Pinpoint the cell where the given text exists, returning its [X, Y] midpoint coordinate. 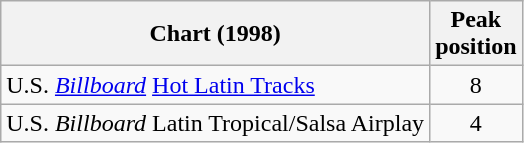
U.S. Billboard Latin Tropical/Salsa Airplay [216, 123]
Peakposition [476, 34]
U.S. Billboard Hot Latin Tracks [216, 85]
8 [476, 85]
Chart (1998) [216, 34]
4 [476, 123]
